Locate the cell with the specified text and output its [X, Y] center coordinate. 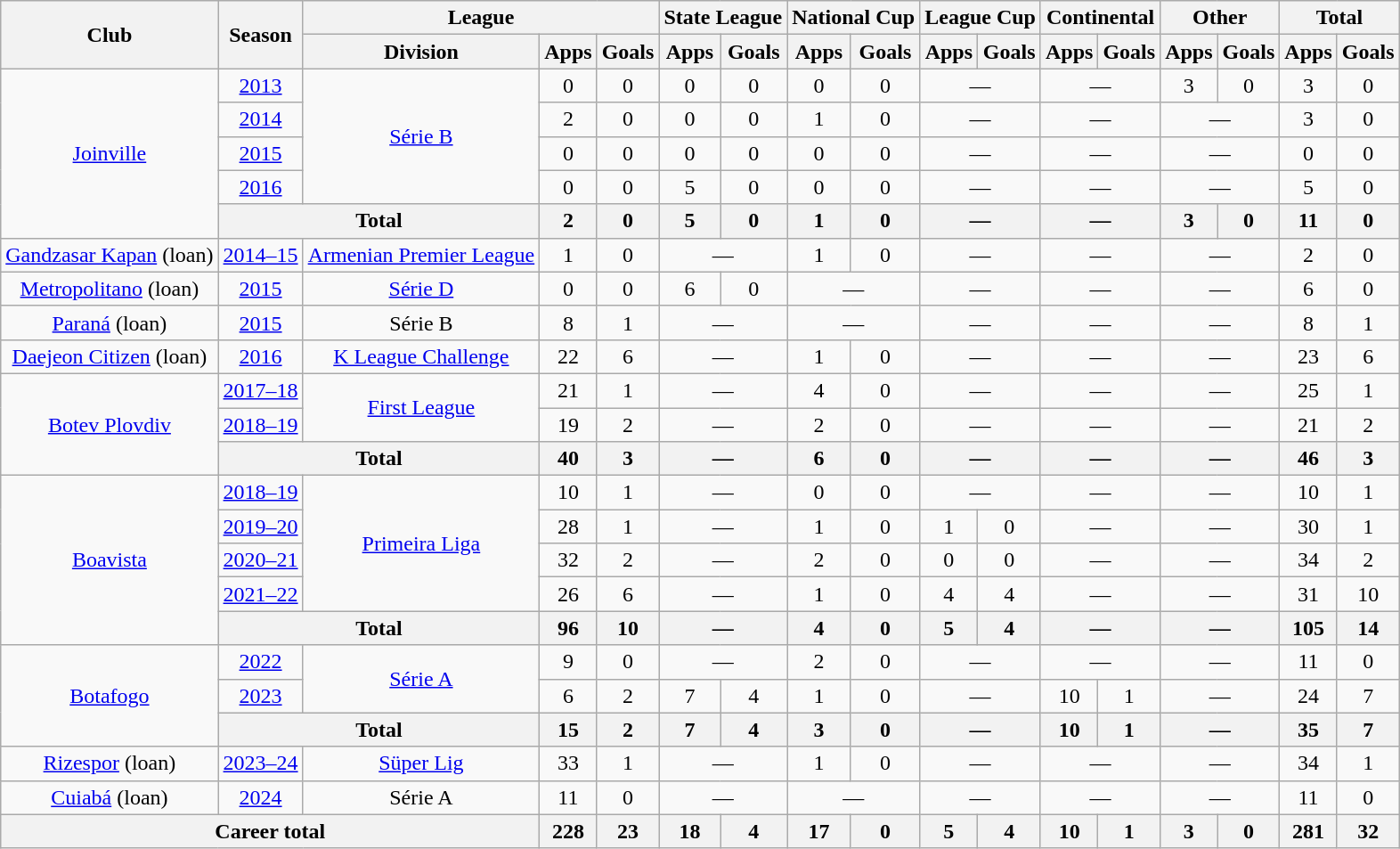
228 [568, 831]
15 [568, 730]
2017–18 [260, 390]
Süper Lig [421, 763]
2014–15 [260, 255]
Daejeon Citizen (loan) [110, 356]
Other [1220, 18]
Season [260, 35]
Cuiabá (loan) [110, 797]
14 [1368, 628]
281 [1308, 831]
18 [689, 831]
Division [421, 52]
25 [1308, 390]
League [481, 18]
First League [421, 407]
19 [568, 425]
2023–24 [260, 763]
33 [568, 763]
Primeira Liga [421, 543]
96 [568, 628]
24 [1308, 696]
Boavista [110, 560]
2019–20 [260, 527]
35 [1308, 730]
2023 [260, 696]
Paraná (loan) [110, 322]
State League [723, 18]
Botafogo [110, 696]
Rizespor (loan) [110, 763]
National Cup [853, 18]
105 [1308, 628]
2021–22 [260, 594]
46 [1308, 459]
Joinville [110, 153]
Série D [421, 289]
28 [568, 527]
2013 [260, 86]
40 [568, 459]
2024 [260, 797]
Metropolitano (loan) [110, 289]
22 [568, 356]
26 [568, 594]
9 [568, 662]
2014 [260, 119]
Continental [1100, 18]
Armenian Premier League [421, 255]
League Cup [981, 18]
31 [1308, 594]
2020–21 [260, 560]
Club [110, 35]
Career total [271, 831]
2022 [260, 662]
17 [819, 831]
30 [1308, 527]
K League Challenge [421, 356]
Gandzasar Kapan (loan) [110, 255]
Botev Plovdiv [110, 424]
